Pinpoint the cell where the given text exists, returning its [X, Y] midpoint coordinate. 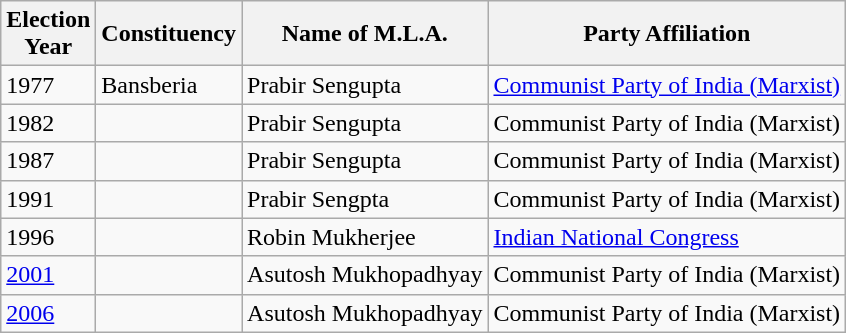
1987 [48, 161]
1977 [48, 85]
1991 [48, 199]
Prabir Sengpta [365, 199]
Indian National Congress [667, 237]
1982 [48, 123]
Election Year [48, 34]
1996 [48, 237]
Bansberia [169, 85]
Constituency [169, 34]
Party Affiliation [667, 34]
Robin Mukherjee [365, 237]
2006 [48, 313]
2001 [48, 275]
Name of M.L.A. [365, 34]
